Pinpoint the cell where the given text exists, returning its (X, Y) midpoint coordinate. 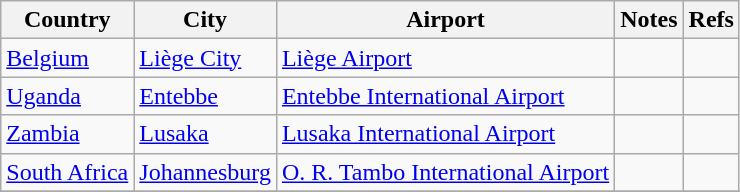
Airport (445, 20)
Belgium (68, 58)
Lusaka (206, 134)
Zambia (68, 134)
Uganda (68, 96)
City (206, 20)
Johannesburg (206, 172)
Entebbe International Airport (445, 96)
Entebbe (206, 96)
Country (68, 20)
Notes (649, 20)
Liège Airport (445, 58)
Refs (711, 20)
Lusaka International Airport (445, 134)
Liège City (206, 58)
South Africa (68, 172)
O. R. Tambo International Airport (445, 172)
